Identify which cell holds the provided text, then report its (X, Y) central coordinate. 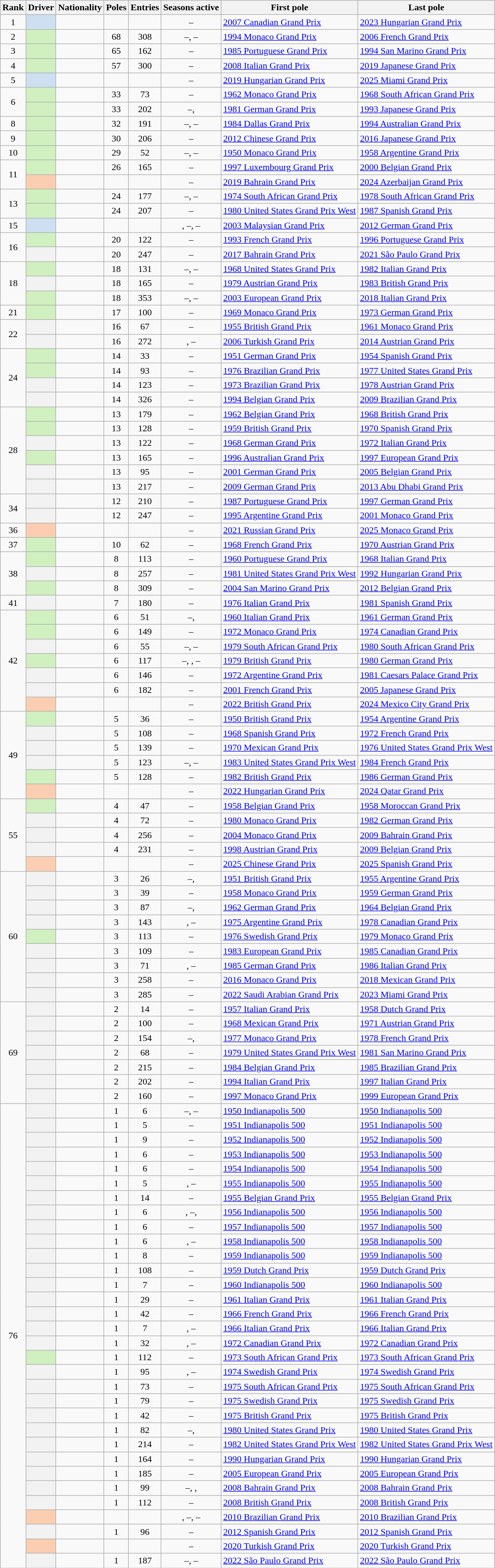
1994 Italian Grand Prix (290, 1081)
1968 Spanish Grand Prix (290, 733)
1994 San Marino Grand Prix (426, 51)
1972 Italian Grand Prix (426, 443)
1977 United States Grand Prix (426, 370)
1968 South African Grand Prix (426, 95)
1980 German Grand Prix (426, 661)
1996 Australian Grand Prix (290, 458)
1970 Spanish Grand Prix (426, 429)
2003 Malaysian Grand Prix (290, 225)
256 (145, 835)
51 (145, 617)
1978 Austrian Grand Prix (426, 385)
1998 Austrian Grand Prix (290, 849)
2025 Miami Grand Prix (426, 80)
164 (145, 1459)
41 (13, 602)
76 (13, 1336)
1959 British Grand Prix (290, 429)
1986 Italian Grand Prix (426, 966)
1960 Italian Grand Prix (290, 617)
2022 British Grand Prix (290, 704)
2009 Belgian Grand Prix (426, 849)
1968 United States Grand Prix (290, 269)
1985 Canadian Grand Prix (426, 951)
60 (13, 937)
1968 Italian Grand Prix (426, 559)
47 (145, 806)
1954 Spanish Grand Prix (426, 356)
146 (145, 675)
1997 German Grand Prix (426, 501)
Entries (145, 8)
1981 United States Grand Prix West (290, 574)
67 (145, 327)
49 (13, 755)
2025 Monaco Grand Prix (426, 530)
2009 German Grand Prix (290, 487)
1961 German Grand Prix (426, 617)
2017 Bahrain Grand Prix (290, 254)
1958 Dutch Grand Prix (426, 1009)
1980 United States Grand Prix West (290, 211)
139 (145, 748)
1960 Portuguese Grand Prix (290, 559)
1979 United States Grand Prix West (290, 1052)
69 (13, 1052)
1972 Argentine Grand Prix (290, 675)
1997 Monaco Grand Prix (290, 1096)
1968 French Grand Prix (290, 545)
1985 Portuguese Grand Prix (290, 51)
2006 Turkish Grand Prix (290, 341)
–, , (191, 1488)
109 (145, 951)
2009 Brazilian Grand Prix (426, 399)
2005 Japanese Grand Prix (426, 690)
82 (145, 1430)
1972 Monaco Grand Prix (290, 631)
–, , – (191, 661)
182 (145, 690)
1950 British Grand Prix (290, 719)
39 (145, 893)
2003 European Grand Prix (290, 298)
2016 Monaco Grand Prix (290, 980)
1984 Belgian Grand Prix (290, 1067)
1962 Monaco Grand Prix (290, 95)
1975 Argentine Grand Prix (290, 922)
1981 Spanish Grand Prix (426, 602)
87 (145, 908)
2008 Italian Grand Prix (290, 66)
2019 Japanese Grand Prix (426, 66)
52 (145, 153)
2023 Hungarian Grand Prix (426, 22)
2004 Monaco Grand Prix (290, 835)
1997 Italian Grand Prix (426, 1081)
1954 Argentine Grand Prix (426, 719)
1981 German Grand Prix (290, 109)
1993 French Grand Prix (290, 240)
1978 Canadian Grand Prix (426, 922)
2001 German Grand Prix (290, 472)
1978 South African Grand Prix (426, 196)
1981 San Marino Grand Prix (426, 1052)
1979 South African Grand Prix (290, 646)
2024 Qatar Grand Prix (426, 791)
1978 French Grand Prix (426, 1038)
1987 Spanish Grand Prix (426, 211)
1958 Belgian Grand Prix (290, 806)
2000 Belgian Grand Prix (426, 167)
2014 Austrian Grand Prix (426, 341)
2019 Bahrain Grand Prix (290, 182)
2006 French Grand Prix (426, 37)
1955 Argentine Grand Prix (426, 878)
326 (145, 399)
285 (145, 994)
179 (145, 414)
217 (145, 487)
160 (145, 1096)
1959 German Grand Prix (426, 893)
2012 Belgian Grand Prix (426, 588)
2023 Miami Grand Prix (426, 994)
1961 Monaco Grand Prix (426, 327)
1976 Brazilian Grand Prix (290, 370)
1994 Monaco Grand Prix (290, 37)
215 (145, 1067)
2018 Italian Grand Prix (426, 298)
2025 Spanish Grand Prix (426, 864)
1996 Portuguese Grand Prix (426, 240)
1987 Portuguese Grand Prix (290, 501)
2013 Abu Dhabi Grand Prix (426, 487)
2025 Chinese Grand Prix (290, 864)
38 (13, 574)
2009 Bahrain Grand Prix (426, 835)
2019 Hungarian Grand Prix (290, 80)
1984 French Grand Prix (426, 762)
1979 Monaco Grand Prix (426, 937)
, –, (191, 1212)
22 (13, 334)
2001 French Grand Prix (290, 690)
1980 South African Grand Prix (426, 646)
1993 Japanese Grand Prix (426, 109)
143 (145, 922)
1982 British Grand Prix (290, 777)
1986 German Grand Prix (426, 777)
1983 European Grand Prix (290, 951)
1997 Luxembourg Grand Prix (290, 167)
206 (145, 138)
210 (145, 501)
Seasons active (191, 8)
1983 British Grand Prix (426, 283)
207 (145, 211)
300 (145, 66)
2024 Azerbaijan Grand Prix (426, 182)
185 (145, 1473)
2012 Chinese Grand Prix (290, 138)
65 (116, 51)
272 (145, 341)
2007 Canadian Grand Prix (290, 22)
154 (145, 1038)
1970 Austrian Grand Prix (426, 545)
1992 Hungarian Grand Prix (426, 574)
1985 Brazilian Grand Prix (426, 1067)
1970 Mexican Grand Prix (290, 748)
15 (13, 225)
96 (145, 1531)
1999 European Grand Prix (426, 1096)
1973 German Grand Prix (426, 312)
1983 United States Grand Prix West (290, 762)
353 (145, 298)
1985 German Grand Prix (290, 966)
1997 European Grand Prix (426, 458)
1968 Mexican Grand Prix (290, 1023)
72 (145, 820)
30 (116, 138)
187 (145, 1560)
1994 Australian Grand Prix (426, 124)
1972 French Grand Prix (426, 733)
11 (13, 174)
131 (145, 269)
99 (145, 1488)
2021 Russian Grand Prix (290, 530)
71 (145, 966)
17 (116, 312)
258 (145, 980)
1977 Monaco Grand Prix (290, 1038)
1957 Italian Grand Prix (290, 1009)
162 (145, 51)
1995 Argentine Grand Prix (290, 516)
Driver (41, 8)
1976 United States Grand Prix West (426, 748)
1979 Austrian Grand Prix (290, 283)
117 (145, 661)
1981 Caesars Palace Grand Prix (426, 675)
1962 German Grand Prix (290, 908)
79 (145, 1401)
257 (145, 574)
2016 Japanese Grand Prix (426, 138)
1976 Swedish Grand Prix (290, 937)
2005 Belgian Grand Prix (426, 472)
1964 Belgian Grand Prix (426, 908)
1984 Dallas Grand Prix (290, 124)
191 (145, 124)
1980 Monaco Grand Prix (290, 820)
Nationality (80, 8)
1976 Italian Grand Prix (290, 602)
2021 São Paulo Grand Prix (426, 254)
1955 British Grand Prix (290, 327)
1974 South African Grand Prix (290, 196)
2001 Monaco Grand Prix (426, 516)
1951 German Grand Prix (290, 356)
1968 German Grand Prix (290, 443)
1968 British Grand Prix (426, 414)
37 (13, 545)
34 (13, 508)
180 (145, 602)
21 (13, 312)
231 (145, 849)
149 (145, 631)
2012 German Grand Prix (426, 225)
1982 German Grand Prix (426, 820)
93 (145, 370)
2024 Mexico City Grand Prix (426, 704)
28 (13, 450)
214 (145, 1444)
309 (145, 588)
2022 Saudi Arabian Grand Prix (290, 994)
1958 Monaco Grand Prix (290, 893)
1973 Brazilian Grand Prix (290, 385)
1962 Belgian Grand Prix (290, 414)
177 (145, 196)
1950 Monaco Grand Prix (290, 153)
2004 San Marino Grand Prix (290, 588)
62 (145, 545)
1994 Belgian Grand Prix (290, 399)
1982 Italian Grand Prix (426, 269)
1979 British Grand Prix (290, 661)
1958 Moroccan Grand Prix (426, 806)
Rank (13, 8)
Poles (116, 8)
Last pole (426, 8)
1971 Austrian Grand Prix (426, 1023)
2018 Mexican Grand Prix (426, 980)
1951 British Grand Prix (290, 878)
2022 Hungarian Grand Prix (290, 791)
1969 Monaco Grand Prix (290, 312)
First pole (290, 8)
1974 Canadian Grand Prix (426, 631)
1958 Argentine Grand Prix (426, 153)
308 (145, 37)
57 (116, 66)
